Locate the cell with the specified text and output its (X, Y) center coordinate. 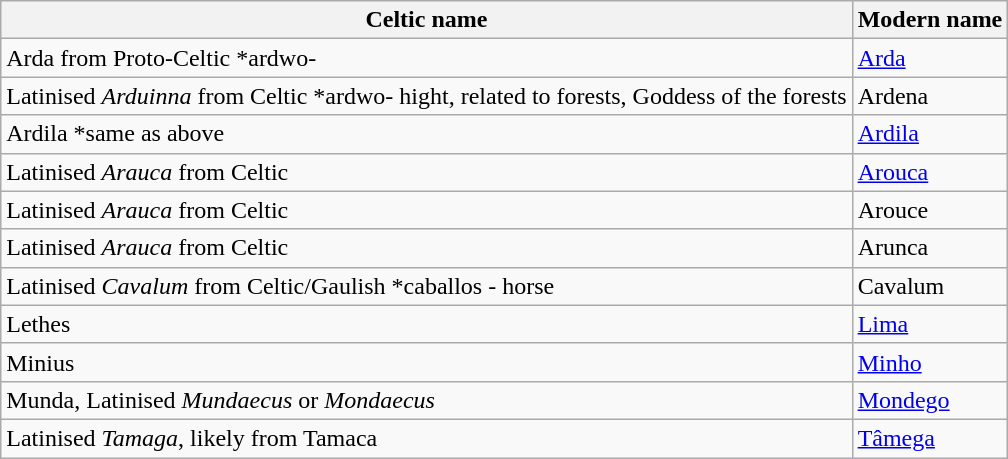
Arouca (930, 172)
Arda from Proto-Celtic *ardwo- (426, 58)
Arda (930, 58)
Celtic name (426, 20)
Ardila (930, 134)
Arouce (930, 210)
Latinised Cavalum from Celtic/Gaulish *caballos - horse (426, 286)
Ardena (930, 96)
Cavalum (930, 286)
Mondego (930, 400)
Minho (930, 362)
Arunca (930, 248)
Ardila *same as above (426, 134)
Lima (930, 324)
Munda, Latinised Mundaecus or Mondaecus (426, 400)
Tâmega (930, 438)
Latinised Arduinna from Celtic *ardwo- hight, related to forests, Goddess of the forests (426, 96)
Modern name (930, 20)
Lethes (426, 324)
Latinised Tamaga, likely from Tamaca (426, 438)
Minius (426, 362)
